Determine the [X, Y] coordinate at the center of the cell enclosing the given text.  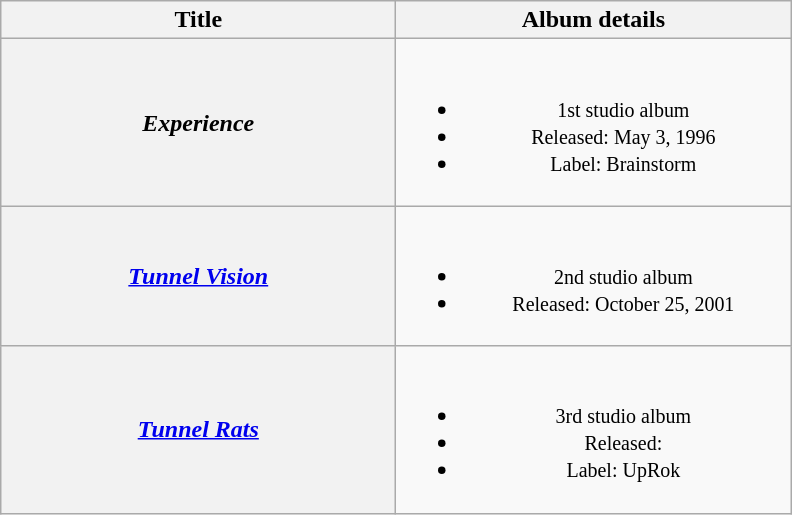
3rd studio albumReleased: Label: UpRok [594, 430]
Tunnel Vision [198, 276]
Title [198, 20]
2nd studio albumReleased: October 25, 2001 [594, 276]
Tunnel Rats [198, 430]
Experience [198, 122]
Album details [594, 20]
1st studio albumReleased: May 3, 1996Label: Brainstorm [594, 122]
